Capture the cell that displays the provided text and extract its [X, Y] central coordinate. 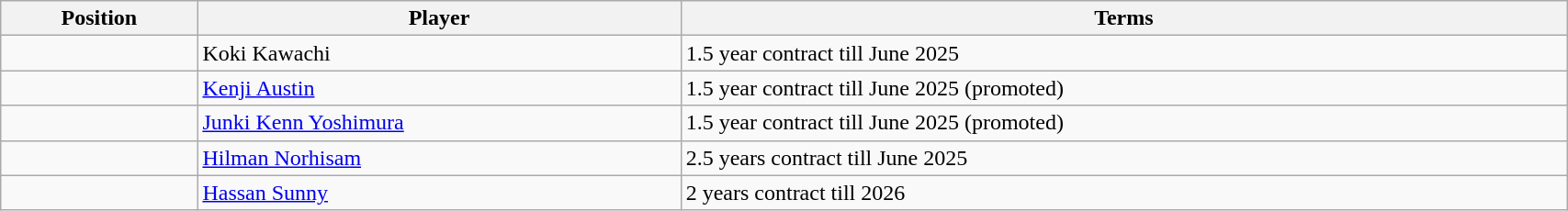
Hassan Sunny [439, 193]
Koki Kawachi [439, 53]
Junki Kenn Yoshimura [439, 123]
Hilman Norhisam [439, 158]
2 years contract till 2026 [1123, 193]
2.5 years contract till June 2025 [1123, 158]
Terms [1123, 18]
Position [99, 18]
1.5 year contract till June 2025 [1123, 53]
Kenji Austin [439, 88]
Player [439, 18]
